For the text-containing cell, return its midpoint in (x, y) coordinate format. 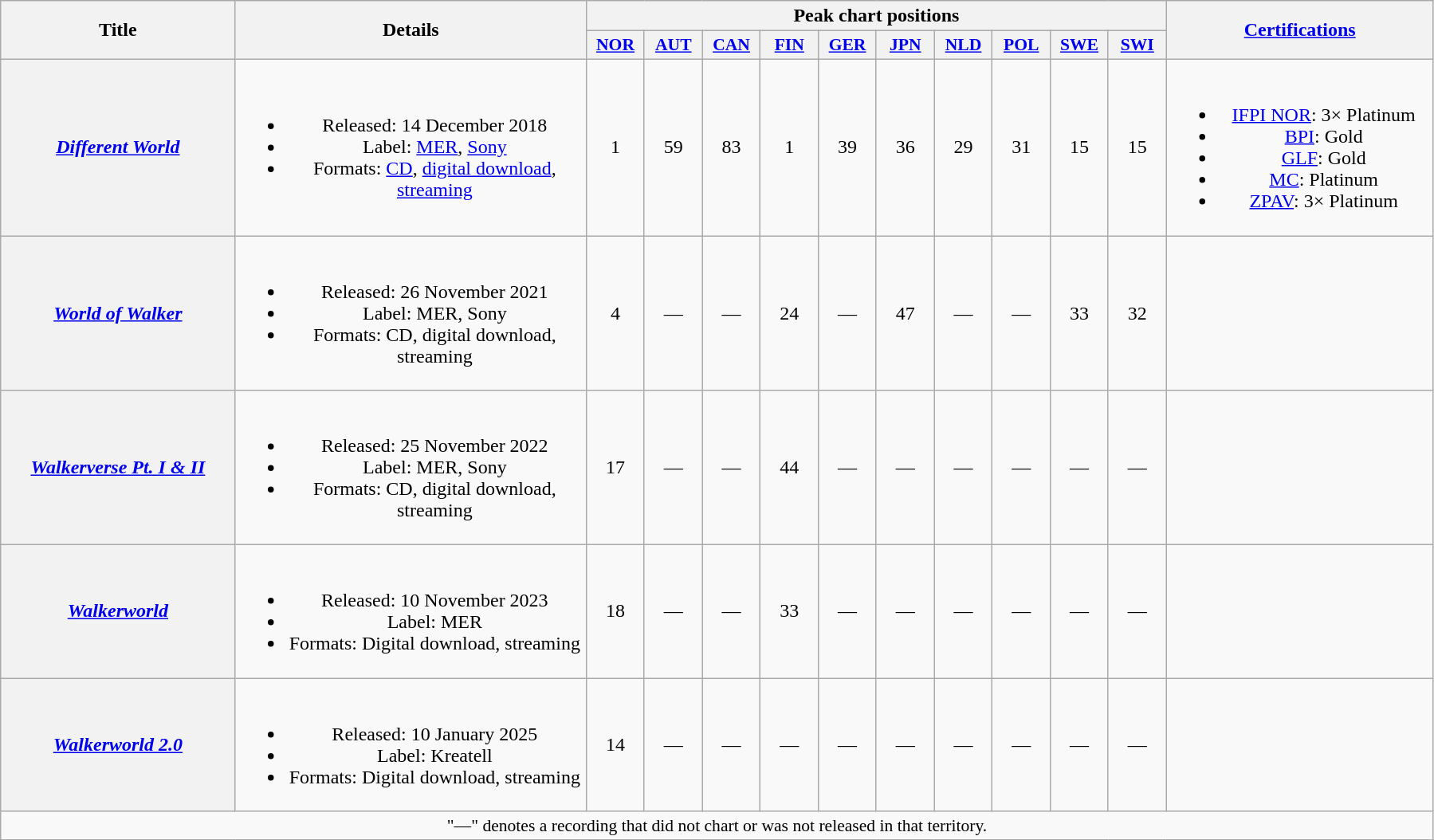
31 (1022, 147)
17 (615, 468)
Walkerverse Pt. I & II (118, 468)
14 (615, 744)
POL (1022, 45)
Title (118, 30)
Released: 10 January 2025Label: KreatellFormats: Digital download, streaming (411, 744)
36 (906, 147)
"—" denotes a recording that did not chart or was not released in that territory. (717, 826)
44 (789, 468)
Released: 26 November 2021Label: MER, SonyFormats: CD, digital download, streaming (411, 313)
Released: 14 December 2018Label: MER, SonyFormats: CD, digital download, streaming (411, 147)
GER (848, 45)
47 (906, 313)
SWE (1079, 45)
IFPI NOR: 3× PlatinumBPI: GoldGLF: GoldMC: PlatinumZPAV: 3× Platinum (1299, 147)
83 (732, 147)
Released: 10 November 2023Label: MERFormats: Digital download, streaming (411, 612)
Details (411, 30)
World of Walker (118, 313)
Walkerworld (118, 612)
39 (848, 147)
Certifications (1299, 30)
Released: 25 November 2022Label: MER, SonyFormats: CD, digital download, streaming (411, 468)
Different World (118, 147)
FIN (789, 45)
32 (1137, 313)
SWI (1137, 45)
AUT (673, 45)
Peak chart positions (877, 16)
Walkerworld 2.0 (118, 744)
NOR (615, 45)
4 (615, 313)
NLD (963, 45)
JPN (906, 45)
29 (963, 147)
59 (673, 147)
24 (789, 313)
CAN (732, 45)
18 (615, 612)
